Output the [X, Y] coordinate of the center of the cell containing the given text.  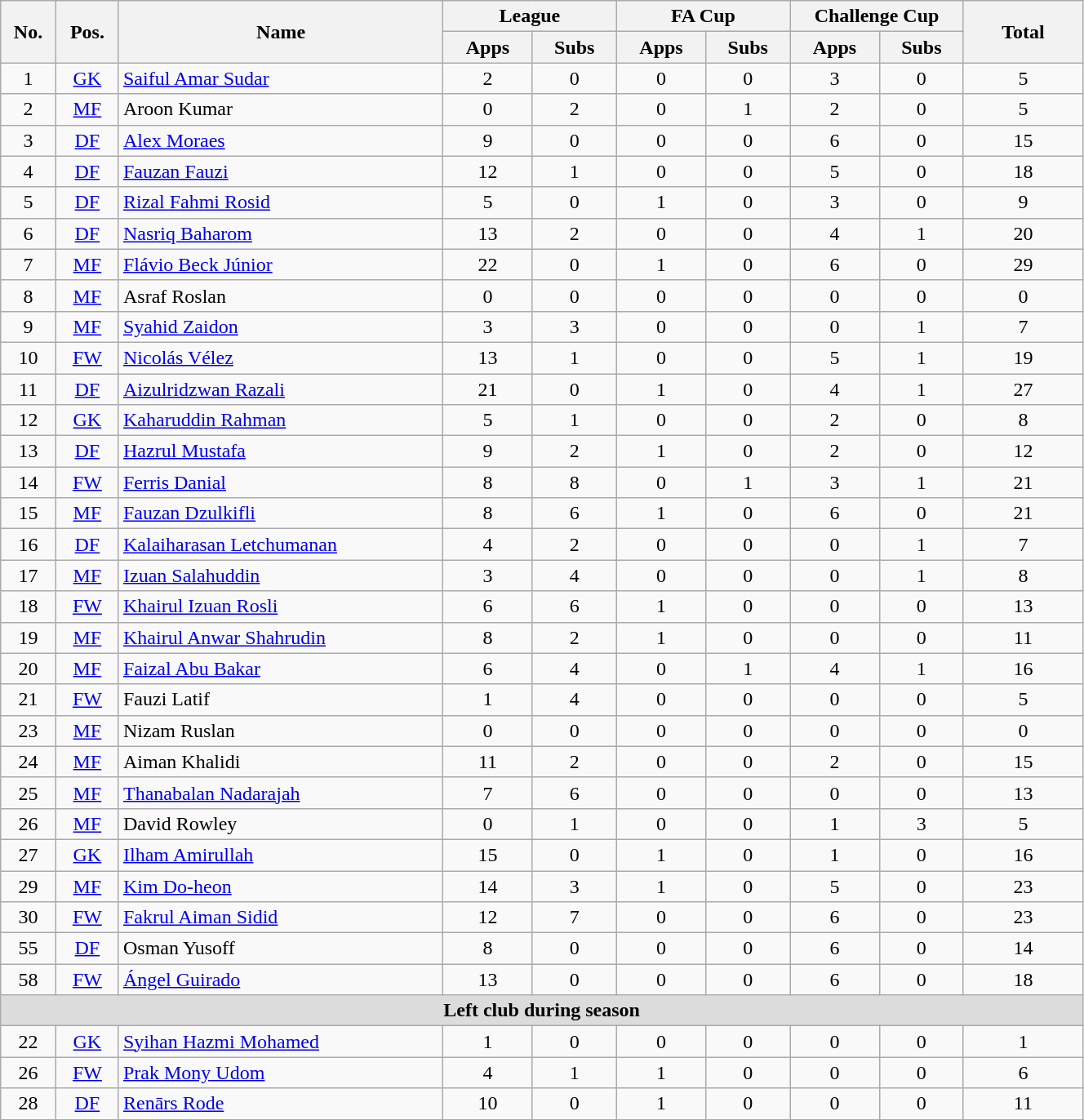
Saiful Amar Sudar [281, 78]
Pos. [87, 32]
Aroon Kumar [281, 109]
Izuan Salahuddin [281, 576]
28 [29, 1104]
Flávio Beck Júnior [281, 264]
Fauzi Latif [281, 700]
League [531, 16]
Challenge Cup [877, 16]
Fakrul Aiman Sidid [281, 918]
Ferris Danial [281, 482]
30 [29, 918]
Khairul Anwar Shahrudin [281, 638]
Prak Mony Udom [281, 1073]
Syihan Hazmi Mohamed [281, 1042]
Kim Do-heon [281, 886]
Syahid Zaidon [281, 327]
Aizulridzwan Razali [281, 389]
Fauzan Fauzi [281, 171]
Alex Moraes [281, 140]
55 [29, 949]
Asraf Roslan [281, 296]
Nizam Ruslan [281, 731]
Ángel Guirado [281, 980]
Fauzan Dzulkifli [281, 513]
58 [29, 980]
Total [1023, 32]
Faizal Abu Bakar [281, 669]
Rizal Fahmi Rosid [281, 202]
Thanabalan Nadarajah [281, 793]
David Rowley [281, 824]
Osman Yusoff [281, 949]
No. [29, 32]
Kalaiharasan Letchumanan [281, 544]
Ilham Amirullah [281, 855]
Kaharuddin Rahman [281, 420]
Name [281, 32]
24 [29, 762]
Nasriq Baharom [281, 233]
17 [29, 576]
Left club during season [542, 1011]
Hazrul Mustafa [281, 451]
Khairul Izuan Rosli [281, 607]
25 [29, 793]
Aiman Khalidi [281, 762]
FA Cup [704, 16]
Renārs Rode [281, 1104]
Nicolás Vélez [281, 358]
